For the text-containing cell, return its midpoint in [X, Y] coordinate format. 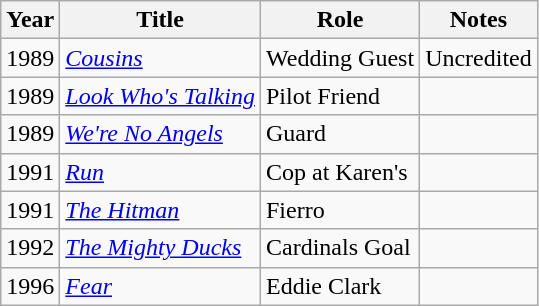
Title [160, 20]
1996 [30, 286]
Cardinals Goal [340, 248]
The Hitman [160, 210]
Fear [160, 286]
Year [30, 20]
Pilot Friend [340, 96]
1992 [30, 248]
Wedding Guest [340, 58]
Run [160, 172]
Eddie Clark [340, 286]
Notes [479, 20]
Cousins [160, 58]
Fierro [340, 210]
Uncredited [479, 58]
Role [340, 20]
Look Who's Talking [160, 96]
We're No Angels [160, 134]
Cop at Karen's [340, 172]
Guard [340, 134]
The Mighty Ducks [160, 248]
